Capture the cell that displays the provided text and extract its (X, Y) central coordinate. 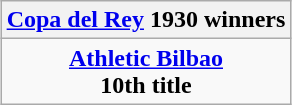
Copa del Rey 1930 winners (146, 20)
Athletic Bilbao10th title (146, 72)
